For the text-containing cell, return its midpoint in (x, y) coordinate format. 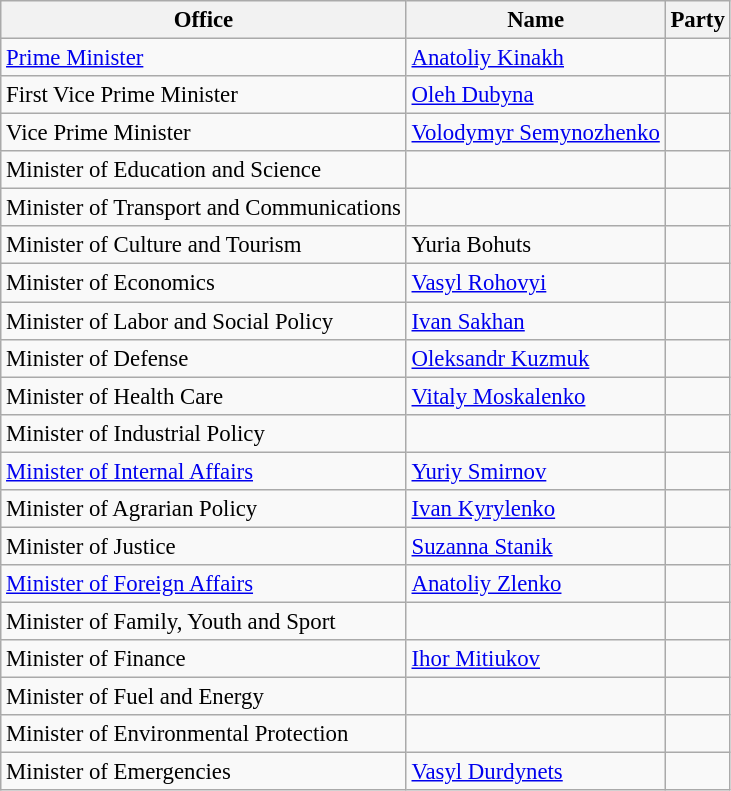
Oleksandr Kuzmuk (536, 358)
Minister of Family, Youth and Sport (204, 621)
Party (698, 20)
Name (536, 20)
Minister of Industrial Policy (204, 433)
Vasyl Durdynets (536, 772)
Minister of Environmental Protection (204, 734)
Minister of Education and Science (204, 170)
Anatoliy Zlenko (536, 584)
Yuria Bohuts (536, 245)
Minister of Labor and Social Policy (204, 321)
Yuriy Smirnov (536, 471)
Vitaly Moskalenko (536, 396)
Minister of Internal Affairs (204, 471)
Minister of Transport and Communications (204, 208)
Minister of Justice (204, 546)
Oleh Dubyna (536, 95)
Office (204, 20)
Volodymyr Semynozhenko (536, 133)
Ivan Sakhan (536, 321)
Vice Prime Minister (204, 133)
Minister of Fuel and Energy (204, 697)
Minister of Defense (204, 358)
Minister of Foreign Affairs (204, 584)
Anatoliy Kinakh (536, 58)
Prime Minister (204, 58)
Ivan Kyrylenko (536, 509)
Ihor Mitiukov (536, 659)
Vasyl Rohovyi (536, 283)
Suzanna Stanik (536, 546)
Minister of Finance (204, 659)
Minister of Emergencies (204, 772)
Minister of Economics (204, 283)
Minister of Health Care (204, 396)
Minister of Agrarian Policy (204, 509)
Minister of Culture and Tourism (204, 245)
First Vice Prime Minister (204, 95)
